Return [x, y] of the center of cell containing provided text 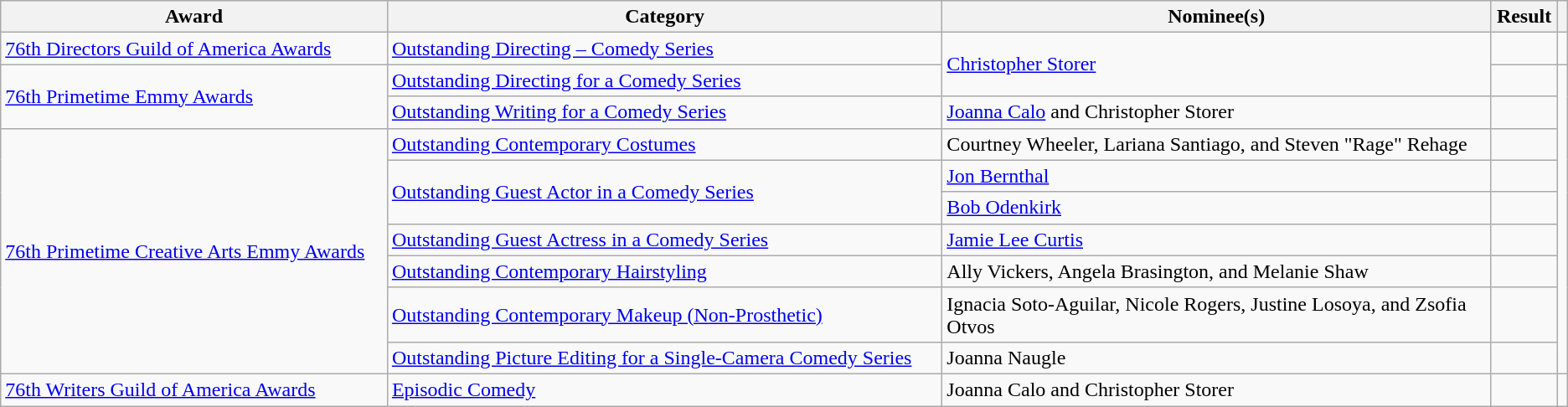
Result [1524, 17]
Category [664, 17]
76th Primetime Creative Arts Emmy Awards [194, 251]
Nominee(s) [1216, 17]
Episodic Comedy [664, 389]
Ignacia Soto-Aguilar, Nicole Rogers, Justine Losoya, and Zsofia Otvos [1216, 315]
Bob Odenkirk [1216, 208]
Outstanding Directing for a Comedy Series [664, 80]
Outstanding Contemporary Costumes [664, 144]
Joanna Naugle [1216, 358]
Outstanding Contemporary Hairstyling [664, 271]
Courtney Wheeler, Lariana Santiago, and Steven "Rage" Rehage [1216, 144]
Outstanding Guest Actor in a Comedy Series [664, 192]
Outstanding Writing for a Comedy Series [664, 112]
Outstanding Contemporary Makeup (Non-Prosthetic) [664, 315]
Jon Bernthal [1216, 176]
76th Primetime Emmy Awards [194, 96]
76th Directors Guild of America Awards [194, 49]
Outstanding Directing – Comedy Series [664, 49]
Christopher Storer [1216, 64]
76th Writers Guild of America Awards [194, 389]
Award [194, 17]
Ally Vickers, Angela Brasington, and Melanie Shaw [1216, 271]
Outstanding Picture Editing for a Single-Camera Comedy Series [664, 358]
Outstanding Guest Actress in a Comedy Series [664, 240]
Jamie Lee Curtis [1216, 240]
